Pinpoint the cell where the given text exists, returning its [x, y] midpoint coordinate. 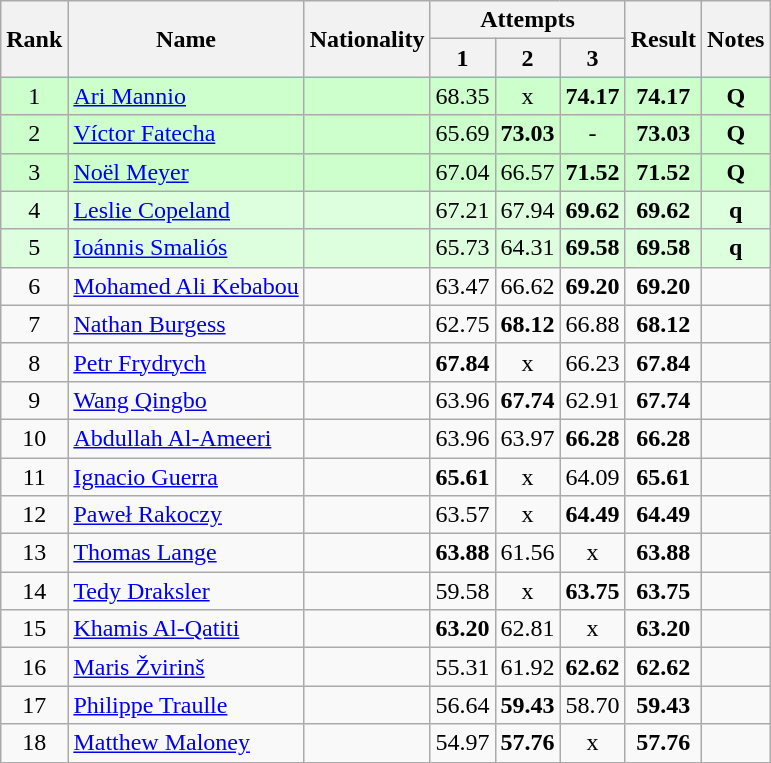
65.73 [462, 248]
63.97 [528, 438]
67.94 [528, 210]
Matthew Maloney [186, 743]
Notes [736, 39]
Wang Qingbo [186, 400]
67.21 [462, 210]
Rank [34, 39]
67.04 [462, 172]
58.70 [592, 705]
8 [34, 362]
55.31 [462, 667]
Víctor Fatecha [186, 134]
Ignacio Guerra [186, 477]
11 [34, 477]
10 [34, 438]
54.97 [462, 743]
66.62 [528, 286]
4 [34, 210]
63.47 [462, 286]
Leslie Copeland [186, 210]
Ari Mannio [186, 96]
66.88 [592, 324]
Maris Žvirinš [186, 667]
Paweł Rakoczy [186, 515]
Result [663, 39]
18 [34, 743]
- [592, 134]
7 [34, 324]
Ioánnis Smaliós [186, 248]
56.64 [462, 705]
9 [34, 400]
Khamis Al-Qatiti [186, 629]
59.58 [462, 591]
6 [34, 286]
64.31 [528, 248]
Nathan Burgess [186, 324]
64.09 [592, 477]
5 [34, 248]
17 [34, 705]
14 [34, 591]
12 [34, 515]
Philippe Traulle [186, 705]
66.57 [528, 172]
Tedy Draksler [186, 591]
68.35 [462, 96]
Attempts [528, 20]
65.69 [462, 134]
62.75 [462, 324]
Mohamed Ali Kebabou [186, 286]
Name [186, 39]
63.57 [462, 515]
16 [34, 667]
61.92 [528, 667]
62.81 [528, 629]
62.91 [592, 400]
Nationality [367, 39]
Thomas Lange [186, 553]
Petr Frydrych [186, 362]
15 [34, 629]
61.56 [528, 553]
Noël Meyer [186, 172]
Abdullah Al-Ameeri [186, 438]
66.23 [592, 362]
13 [34, 553]
